For the text-containing cell, return its midpoint in [X, Y] coordinate format. 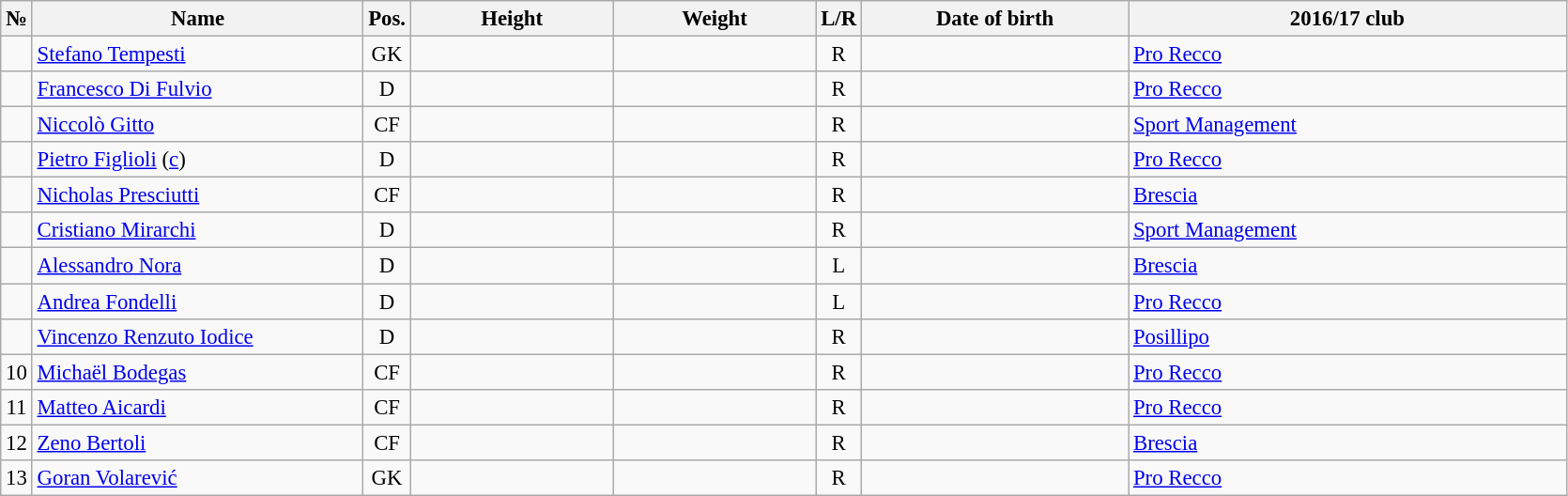
10 [17, 372]
Name [197, 19]
Weight [715, 19]
Date of birth [994, 19]
Pos. [387, 19]
13 [17, 478]
Stefano Tempesti [197, 54]
Andrea Fondelli [197, 302]
Niccolò Gitto [197, 125]
Cristiano Mirarchi [197, 230]
Pietro Figlioli (c) [197, 160]
Michaël Bodegas [197, 372]
Height [512, 19]
L/R [839, 19]
Nicholas Presciutti [197, 195]
Vincenzo Renzuto Iodice [197, 336]
Posillipo [1348, 336]
12 [17, 442]
Francesco Di Fulvio [197, 89]
2016/17 club [1348, 19]
Goran Volarević [197, 478]
Alessandro Nora [197, 266]
Matteo Aicardi [197, 407]
№ [17, 19]
Zeno Bertoli [197, 442]
11 [17, 407]
